Pinpoint the cell where the given text exists, returning its [x, y] midpoint coordinate. 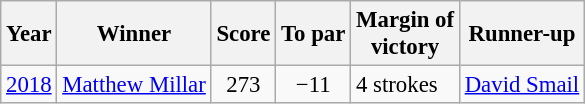
Winner [134, 34]
To par [314, 34]
273 [244, 85]
David Smail [522, 85]
Margin ofvictory [406, 34]
Score [244, 34]
Matthew Millar [134, 85]
−11 [314, 85]
Year [29, 34]
2018 [29, 85]
Runner-up [522, 34]
4 strokes [406, 85]
